Detect which cell encompasses the target text, then output its (x, y) center coordinate. 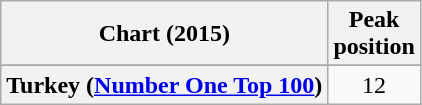
Turkey (Number One Top 100) (164, 85)
12 (374, 85)
Peakposition (374, 34)
Chart (2015) (164, 34)
